Determine the [x, y] coordinate at the center of the cell enclosing the given text.  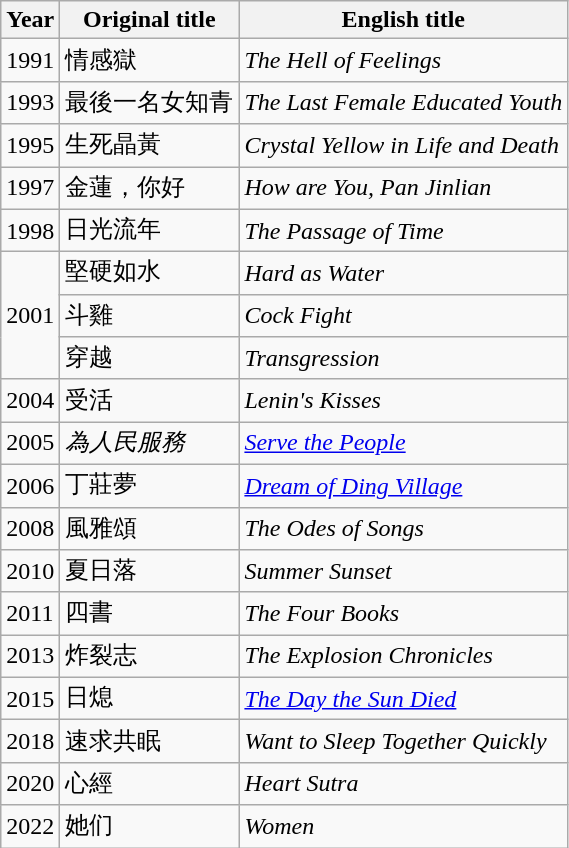
2006 [30, 486]
2018 [30, 742]
English title [404, 20]
丁莊夢 [150, 486]
1995 [30, 146]
Original title [150, 20]
2011 [30, 614]
Dream of Ding Village [404, 486]
Year [30, 20]
The Hell of Feelings [404, 60]
2001 [30, 316]
炸裂志 [150, 656]
2010 [30, 572]
The Passage of Time [404, 230]
金蓮，你好 [150, 188]
心經 [150, 784]
2005 [30, 444]
四書 [150, 614]
2013 [30, 656]
生死晶黃 [150, 146]
情感獄 [150, 60]
速求共眠 [150, 742]
Heart Sutra [404, 784]
1993 [30, 102]
The Four Books [404, 614]
Summer Sunset [404, 572]
日熄 [150, 698]
日光流年 [150, 230]
2022 [30, 826]
The Last Female Educated Youth [404, 102]
Cock Fight [404, 316]
Lenin's Kisses [404, 400]
The Odes of Songs [404, 528]
1998 [30, 230]
How are You, Pan Jinlian [404, 188]
1997 [30, 188]
The Day the Sun Died [404, 698]
最後一名女知青 [150, 102]
Women [404, 826]
2004 [30, 400]
2015 [30, 698]
她们 [150, 826]
夏日落 [150, 572]
2008 [30, 528]
1991 [30, 60]
Crystal Yellow in Life and Death [404, 146]
2020 [30, 784]
堅硬如水 [150, 274]
Transgression [404, 358]
受活 [150, 400]
The Explosion Chronicles [404, 656]
為人民服務 [150, 444]
斗雞 [150, 316]
風雅頌 [150, 528]
Want to Sleep Together Quickly [404, 742]
穿越 [150, 358]
Hard as Water [404, 274]
Serve the People [404, 444]
